Provide the (X, Y) coordinate of the cell's center where the given text is located.  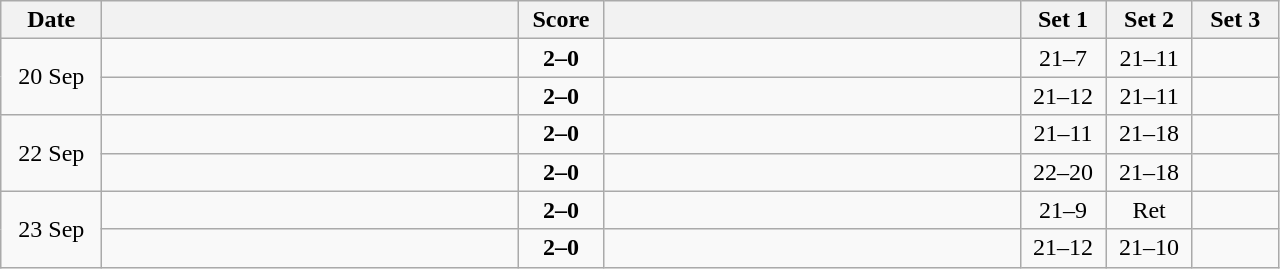
20 Sep (52, 77)
Score (561, 20)
22 Sep (52, 153)
22–20 (1063, 172)
21–7 (1063, 58)
Set 3 (1235, 20)
Ret (1149, 210)
21–9 (1063, 210)
Set 2 (1149, 20)
21–10 (1149, 248)
23 Sep (52, 229)
Set 1 (1063, 20)
Date (52, 20)
